Identify which cell holds the provided text, then report its [x, y] central coordinate. 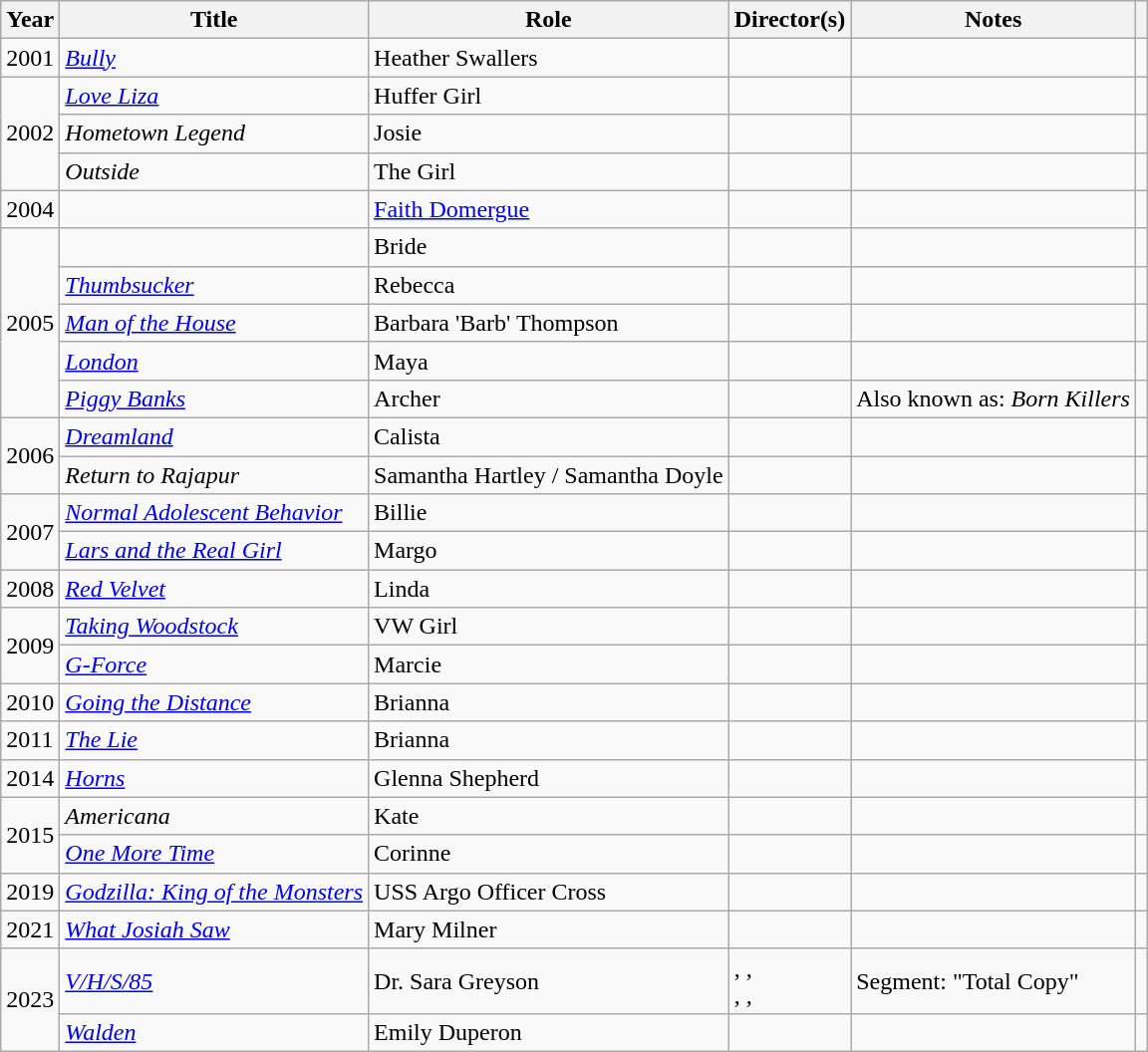
2021 [30, 929]
Archer [549, 398]
Marcie [549, 664]
Thumbsucker [214, 285]
Horns [214, 778]
Linda [549, 589]
Title [214, 20]
Dreamland [214, 436]
Piggy Banks [214, 398]
G-Force [214, 664]
Heather Swallers [549, 58]
Maya [549, 361]
What Josiah Saw [214, 929]
2002 [30, 133]
2015 [30, 835]
Mary Milner [549, 929]
Normal Adolescent Behavior [214, 513]
Love Liza [214, 96]
Dr. Sara Greyson [549, 980]
One More Time [214, 854]
Segment: "Total Copy" [994, 980]
Americana [214, 816]
Also known as: Born Killers [994, 398]
Going the Distance [214, 702]
Red Velvet [214, 589]
Taking Woodstock [214, 627]
2006 [30, 455]
Calista [549, 436]
Faith Domergue [549, 209]
2009 [30, 646]
Margo [549, 551]
Godzilla: King of the Monsters [214, 892]
Outside [214, 171]
2004 [30, 209]
Year [30, 20]
V/H/S/85 [214, 980]
2023 [30, 1000]
Samantha Hartley / Samantha Doyle [549, 475]
2007 [30, 532]
Return to Rajapur [214, 475]
Glenna Shepherd [549, 778]
London [214, 361]
USS Argo Officer Cross [549, 892]
VW Girl [549, 627]
2005 [30, 323]
2010 [30, 702]
Hometown Legend [214, 133]
2019 [30, 892]
Lars and the Real Girl [214, 551]
2008 [30, 589]
Barbara 'Barb' Thompson [549, 323]
Man of the House [214, 323]
Corinne [549, 854]
Bully [214, 58]
2014 [30, 778]
Notes [994, 20]
The Lie [214, 740]
The Girl [549, 171]
2001 [30, 58]
Emily Duperon [549, 1032]
Kate [549, 816]
2011 [30, 740]
Rebecca [549, 285]
Director(s) [789, 20]
Bride [549, 247]
Huffer Girl [549, 96]
Walden [214, 1032]
Role [549, 20]
Josie [549, 133]
, ,, , [789, 980]
Billie [549, 513]
